For the text-containing cell, return its midpoint in [X, Y] coordinate format. 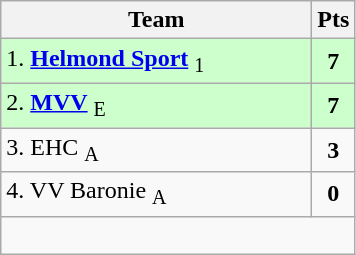
3. EHC A [156, 150]
Pts [334, 20]
4. VV Baronie A [156, 194]
3 [334, 150]
2. MVV E [156, 105]
Team [156, 20]
0 [334, 194]
1. Helmond Sport 1 [156, 61]
